Pinpoint the cell where the given text exists, returning its (X, Y) midpoint coordinate. 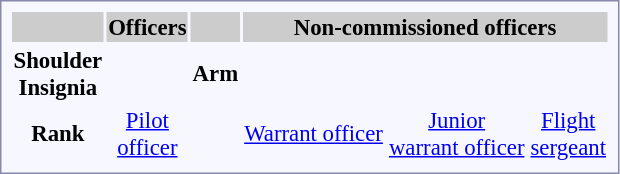
Non-commissioned officers (426, 27)
ShoulderInsignia (58, 74)
Juniorwarrant officer (456, 134)
Officers (148, 27)
Arm (216, 74)
Pilotofficer (148, 134)
Warrant officer (314, 134)
Flightsergeant (568, 134)
Rank (58, 134)
